Return the [x, y] coordinate for the center point of the cell that contains the specified text.  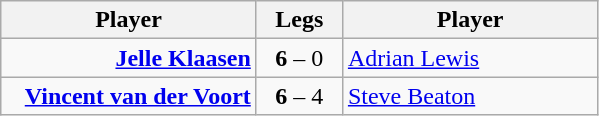
Jelle Klaasen [129, 58]
Adrian Lewis [470, 58]
Legs [299, 20]
Steve Beaton [470, 96]
Vincent van der Voort [129, 96]
6 – 0 [299, 58]
6 – 4 [299, 96]
